Find where the given text appears and provide that cell's center as (X, Y) coordinate. 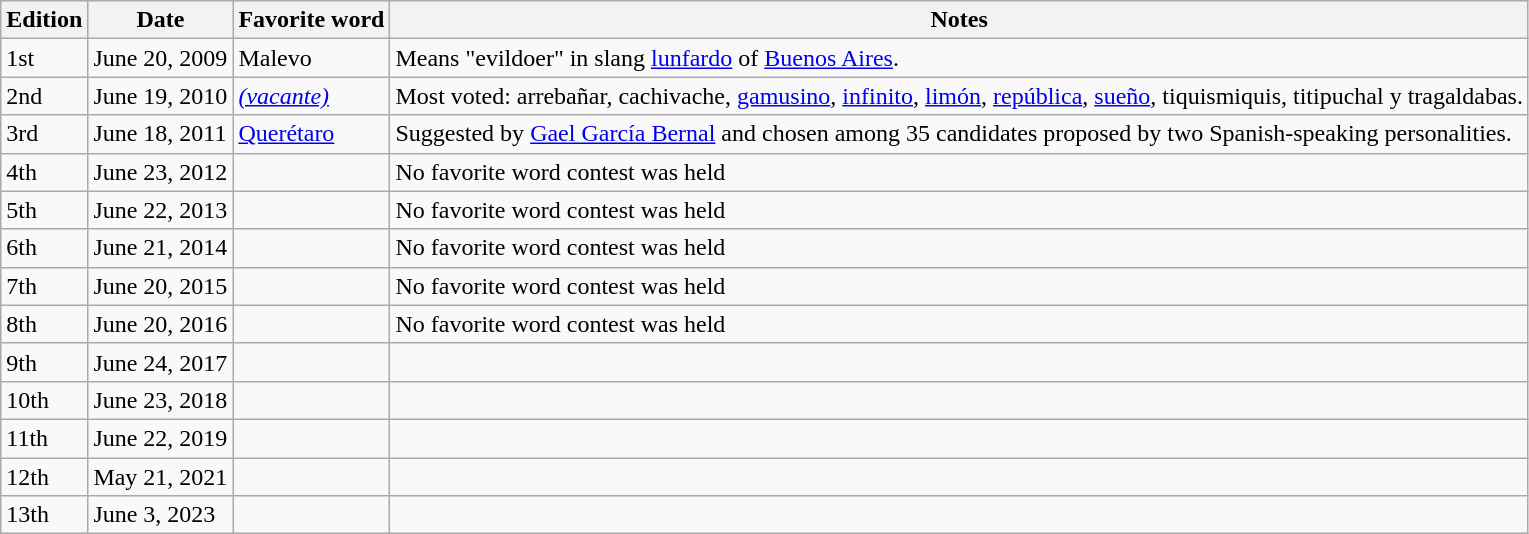
8th (44, 324)
June 23, 2012 (160, 172)
June 24, 2017 (160, 362)
10th (44, 400)
5th (44, 210)
Means "evildoer" in slang lunfardo of Buenos Aires. (960, 58)
June 20, 2015 (160, 286)
Most voted: arrebañar, cachivache, gamusino, infinito, limón, república, sueño, tiquismiquis, titipuchal y tragaldabas. (960, 96)
1st (44, 58)
June 21, 2014 (160, 248)
Malevo (312, 58)
4th (44, 172)
June 22, 2013 (160, 210)
June 20, 2016 (160, 324)
Suggested by Gael García Bernal and chosen among 35 candidates proposed by two Spanish-speaking personalities. (960, 134)
7th (44, 286)
June 18, 2011 (160, 134)
Edition (44, 20)
11th (44, 438)
9th (44, 362)
6th (44, 248)
13th (44, 515)
(vacante) (312, 96)
Favorite word (312, 20)
Date (160, 20)
3rd (44, 134)
12th (44, 477)
2nd (44, 96)
Querétaro (312, 134)
June 3, 2023 (160, 515)
June 23, 2018 (160, 400)
June 19, 2010 (160, 96)
June 22, 2019 (160, 438)
May 21, 2021 (160, 477)
June 20, 2009 (160, 58)
Notes (960, 20)
